Detect which cell encompasses the target text, then output its [X, Y] center coordinate. 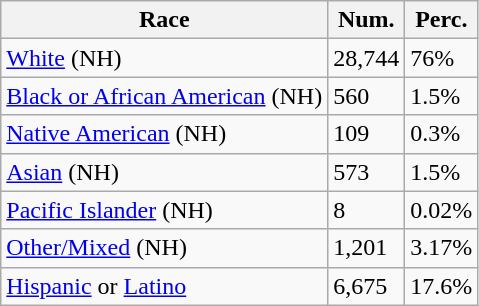
Race [164, 20]
560 [366, 96]
Hispanic or Latino [164, 286]
109 [366, 134]
28,744 [366, 58]
8 [366, 210]
Native American (NH) [164, 134]
Pacific Islander (NH) [164, 210]
Perc. [442, 20]
3.17% [442, 248]
76% [442, 58]
White (NH) [164, 58]
Black or African American (NH) [164, 96]
Asian (NH) [164, 172]
17.6% [442, 286]
0.3% [442, 134]
573 [366, 172]
6,675 [366, 286]
Num. [366, 20]
1,201 [366, 248]
Other/Mixed (NH) [164, 248]
0.02% [442, 210]
